Output the (x, y) coordinate of the center of the cell containing the given text.  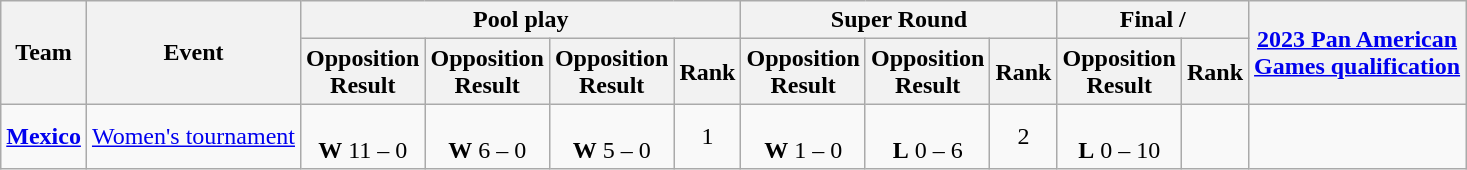
W 6 – 0 (487, 136)
Pool play (521, 20)
Team (44, 52)
L 0 – 6 (927, 136)
Final / (1153, 20)
1 (708, 136)
Mexico (44, 136)
W 5 – 0 (611, 136)
Women's tournament (193, 136)
Super Round (899, 20)
L 0 – 10 (1119, 136)
2023 Pan American Games qualification (1358, 52)
W 11 – 0 (363, 136)
W 1 – 0 (803, 136)
Event (193, 52)
2 (1024, 136)
